Determine the (x, y) coordinate at the center of the cell enclosing the given text.  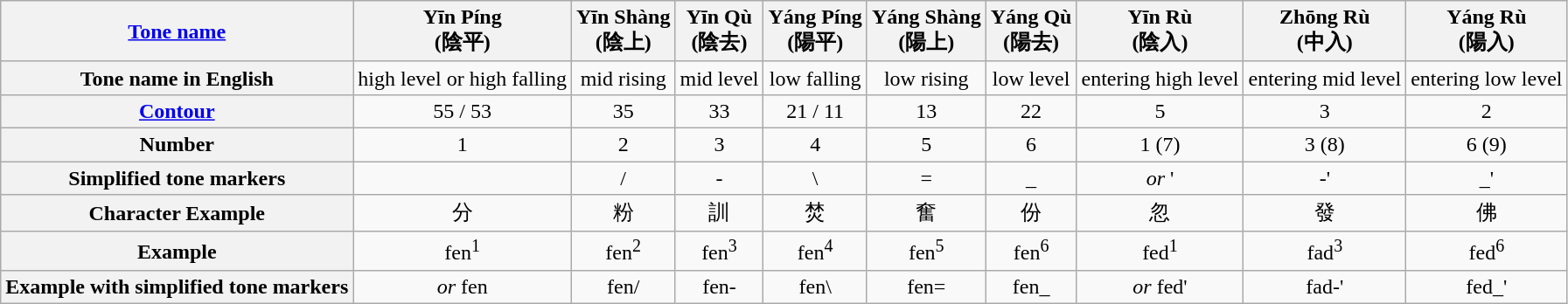
佛 (1487, 213)
fed_' (1487, 287)
fen_ (1031, 287)
4 (815, 144)
發 (1325, 213)
fen2 (623, 252)
3 (8) (1325, 144)
mid level (719, 78)
Number (177, 144)
Character Example (177, 213)
Yīn Rù(陰入) (1160, 31)
low rising (926, 78)
fad3 (1325, 252)
焚 (815, 213)
or fed' (1160, 287)
fen1 (463, 252)
low level (1031, 78)
33 (719, 111)
22 (1031, 111)
fen4 (815, 252)
low falling (815, 78)
high level or high falling (463, 78)
55 / 53 (463, 111)
份 (1031, 213)
fen6 (1031, 252)
奮 (926, 213)
entering mid level (1325, 78)
fed6 (1487, 252)
6 (1031, 144)
6 (9) (1487, 144)
訓 (719, 213)
Yáng Rù(陽入) (1487, 31)
_ (1031, 177)
or fen (463, 287)
Yáng Píng(陽平) (815, 31)
Simplified tone markers (177, 177)
fed1 (1160, 252)
35 (623, 111)
Yīn Qù(陰去) (719, 31)
fen/ (623, 287)
Yáng Qù(陽去) (1031, 31)
Example (177, 252)
/ (623, 177)
1 (7) (1160, 144)
mid rising (623, 78)
Yīn Píng(陰平) (463, 31)
_' (1487, 177)
entering low level (1487, 78)
\ (815, 177)
Contour (177, 111)
fen\ (815, 287)
Zhōng Rù(中入) (1325, 31)
21 / 11 (815, 111)
fen= (926, 287)
忽 (1160, 213)
-' (1325, 177)
粉 (623, 213)
fen5 (926, 252)
fen- (719, 287)
13 (926, 111)
or ' (1160, 177)
1 (463, 144)
Tone name in English (177, 78)
- (719, 177)
= (926, 177)
Example with simplified tone markers (177, 287)
fen3 (719, 252)
entering high level (1160, 78)
Yīn Shàng(陰上) (623, 31)
Yáng Shàng(陽上) (926, 31)
fad-' (1325, 287)
分 (463, 213)
Tone name (177, 31)
